Return [x, y] of the center of cell containing provided text 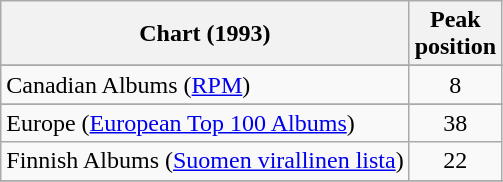
22 [455, 161]
Europe (European Top 100 Albums) [205, 123]
Finnish Albums (Suomen virallinen lista) [205, 161]
8 [455, 85]
Canadian Albums (RPM) [205, 85]
Chart (1993) [205, 34]
Peakposition [455, 34]
38 [455, 123]
